Search for the cell housing the specified text and yield its [X, Y] center coordinate. 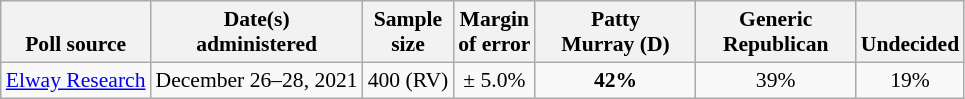
42% [615, 80]
Marginof error [494, 32]
Undecided [910, 32]
December 26–28, 2021 [257, 80]
GenericRepublican [776, 32]
Poll source [76, 32]
400 (RV) [408, 80]
PattyMurray (D) [615, 32]
Elway Research [76, 80]
± 5.0% [494, 80]
Date(s)administered [257, 32]
Samplesize [408, 32]
19% [910, 80]
39% [776, 80]
